Detect which cell encompasses the target text, then output its (x, y) center coordinate. 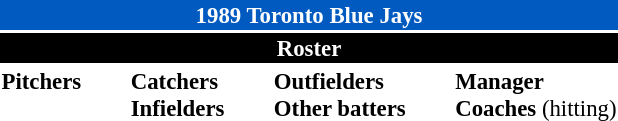
Roster (309, 48)
1989 Toronto Blue Jays (309, 15)
